Return (X, Y) of the center of cell containing provided text 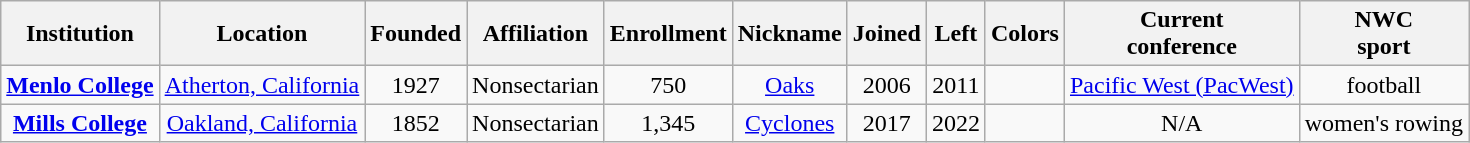
Joined (886, 34)
1,345 (668, 123)
Cyclones (790, 123)
2022 (956, 123)
1927 (416, 85)
Left (956, 34)
1852 (416, 123)
Nickname (790, 34)
Affiliation (536, 34)
Oaks (790, 85)
women's rowing (1384, 123)
Institution (80, 34)
Founded (416, 34)
Enrollment (668, 34)
Mills College (80, 123)
Oakland, California (262, 123)
NWCsport (1384, 34)
football (1384, 85)
N/A (1182, 123)
Location (262, 34)
Currentconference (1182, 34)
2006 (886, 85)
750 (668, 85)
Atherton, California (262, 85)
2011 (956, 85)
Colors (1024, 34)
2017 (886, 123)
Menlo College (80, 85)
Pacific West (PacWest) (1182, 85)
